Provide the [X, Y] coordinate of the cell's center where the given text is located.  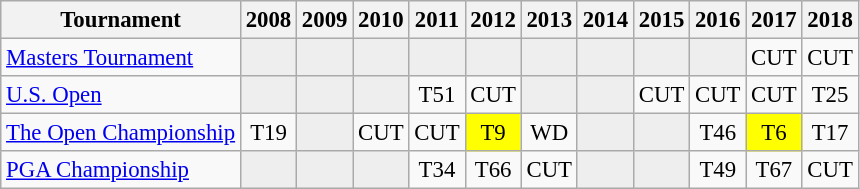
U.S. Open [121, 95]
Masters Tournament [121, 58]
2018 [830, 20]
T25 [830, 95]
2012 [493, 20]
T9 [493, 133]
2010 [381, 20]
T46 [718, 133]
T6 [774, 133]
2013 [549, 20]
PGA Championship [121, 170]
T17 [830, 133]
Tournament [121, 20]
T51 [437, 95]
2016 [718, 20]
T67 [774, 170]
2009 [325, 20]
2011 [437, 20]
T34 [437, 170]
T19 [268, 133]
2015 [661, 20]
T49 [718, 170]
2008 [268, 20]
2017 [774, 20]
The Open Championship [121, 133]
T66 [493, 170]
WD [549, 133]
2014 [605, 20]
